Identify which cell holds the provided text, then report its [x, y] central coordinate. 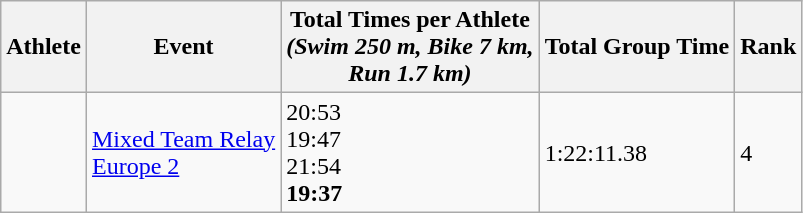
Mixed Team Relay Europe 2 [183, 152]
20:5319:4721:5419:37 [410, 152]
Total Group Time [637, 47]
Athlete [44, 47]
1:22:11.38 [637, 152]
Event [183, 47]
Rank [768, 47]
Total Times per Athlete (Swim 250 m, Bike 7 km, Run 1.7 km) [410, 47]
4 [768, 152]
